Capture the cell that displays the provided text and extract its [X, Y] central coordinate. 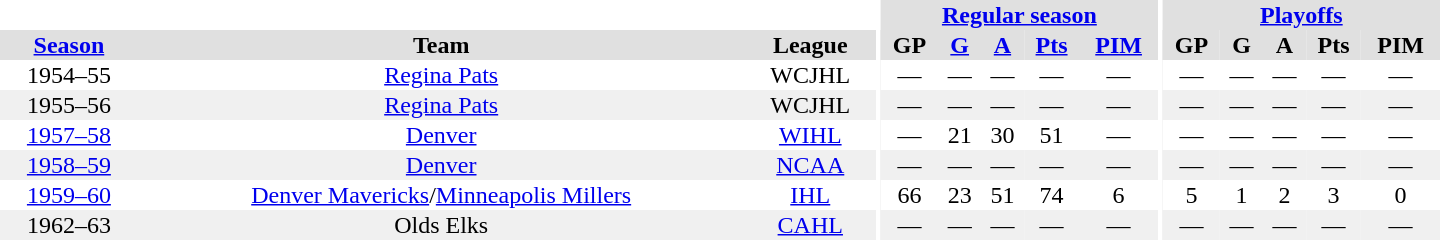
66 [910, 195]
74 [1052, 195]
2 [1284, 195]
23 [960, 195]
0 [1400, 195]
Denver Mavericks/Minneapolis Millers [442, 195]
Playoffs [1302, 15]
3 [1334, 195]
1955–56 [69, 105]
1962–63 [69, 225]
IHL [810, 195]
Regular season [1020, 15]
CAHL [810, 225]
Season [69, 45]
Team [442, 45]
1958–59 [69, 165]
WIHL [810, 135]
1959–60 [69, 195]
5 [1192, 195]
NCAA [810, 165]
21 [960, 135]
1 [1242, 195]
6 [1118, 195]
Olds Elks [442, 225]
1957–58 [69, 135]
League [810, 45]
1954–55 [69, 75]
30 [1002, 135]
